Extract the (x, y) coordinate from the center of the cell holding the provided text.  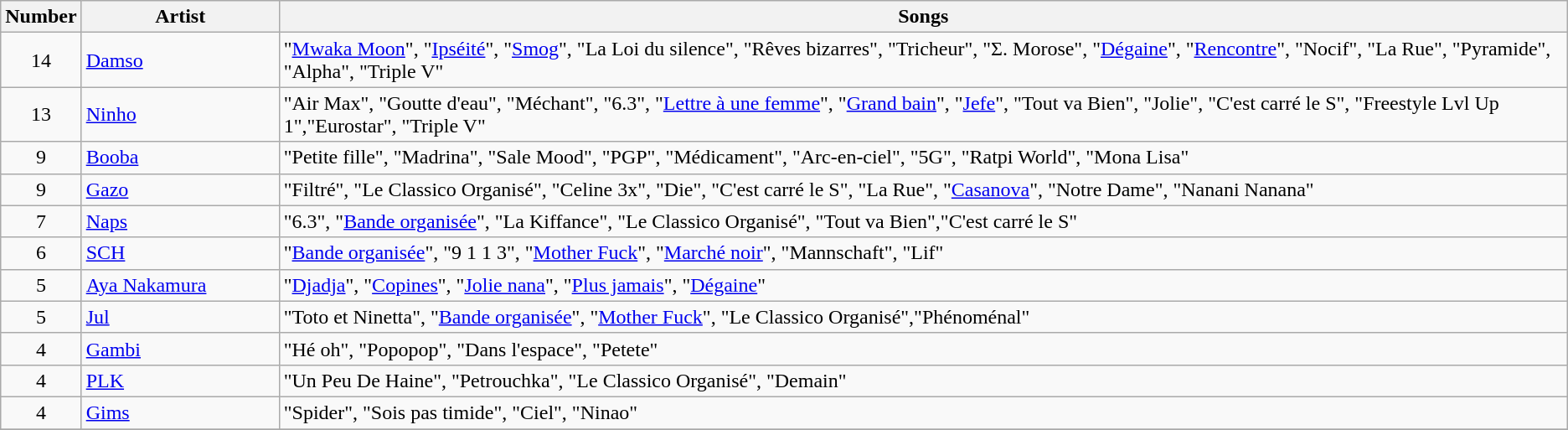
PLK (180, 381)
Booba (180, 158)
Naps (180, 221)
Gambi (180, 349)
"Djadja", "Copines", "Jolie nana", "Plus jamais", "Dégaine" (923, 285)
Number (41, 17)
Ninho (180, 114)
14 (41, 60)
SCH (180, 253)
7 (41, 221)
6 (41, 253)
Aya Nakamura (180, 285)
"Petite fille", "Madrina", "Sale Mood", "PGP", "Médicament", "Arc-en-ciel", "5G", "Ratpi World", "Mona Lisa" (923, 158)
Jul (180, 317)
13 (41, 114)
Songs (923, 17)
"Filtré", "Le Classico Organisé", "Celine 3x", "Die", "C'est carré le S", "La Rue", "Casanova", "Notre Dame", "Nanani Nanana" (923, 189)
"Un Peu De Haine", "Petrouchka", "Le Classico Organisé", "Demain" (923, 381)
Artist (180, 17)
"Bande organisée", "9 1 1 3", "Mother Fuck", "Marché noir", "Mannschaft", "Lif" (923, 253)
Gazo (180, 189)
"6.3", "Bande organisée", "La Kiffance", "Le Classico Organisé", "Tout va Bien","C'est carré le S" (923, 221)
Gims (180, 412)
"Spider", "Sois pas timide", "Ciel", "Ninao" (923, 412)
"Toto et Ninetta", "Bande organisée", "Mother Fuck", "Le Classico Organisé","Phénoménal" (923, 317)
Damso (180, 60)
"Hé oh", "Popopop", "Dans l'espace", "Petete" (923, 349)
